Determine the (x, y) coordinate at the center of the cell enclosing the given text.  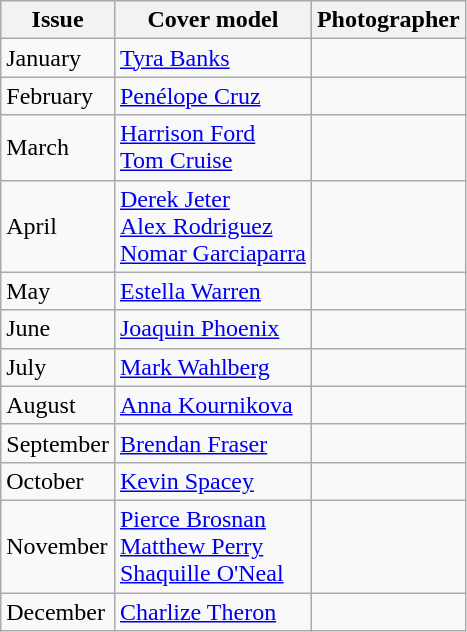
Penélope Cruz (212, 96)
Mark Wahlberg (212, 367)
October (58, 481)
November (58, 546)
Photographer (388, 20)
January (58, 58)
May (58, 291)
Estella Warren (212, 291)
September (58, 443)
Cover model (212, 20)
April (58, 226)
December (58, 611)
Tyra Banks (212, 58)
Derek Jeter Alex Rodriguez Nomar Garciaparra (212, 226)
Pierce Brosnan Matthew Perry Shaquille O'Neal (212, 546)
July (58, 367)
Brendan Fraser (212, 443)
Harrison Ford Tom Cruise (212, 148)
Joaquin Phoenix (212, 329)
March (58, 148)
February (58, 96)
June (58, 329)
Anna Kournikova (212, 405)
Issue (58, 20)
Kevin Spacey (212, 481)
August (58, 405)
Charlize Theron (212, 611)
